Find where the given text appears and provide that cell's center as (X, Y) coordinate. 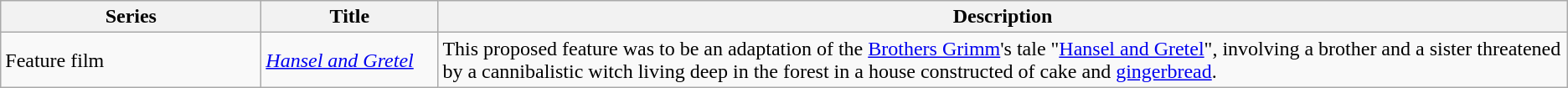
Series (131, 17)
Hansel and Gretel (350, 60)
Feature film (131, 60)
Description (1003, 17)
Title (350, 17)
